Locate the cell with the specified text and output its (X, Y) center coordinate. 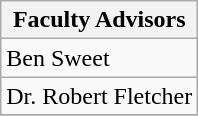
Faculty Advisors (100, 20)
Ben Sweet (100, 58)
Dr. Robert Fletcher (100, 96)
